Return [x, y] of the center of cell containing provided text 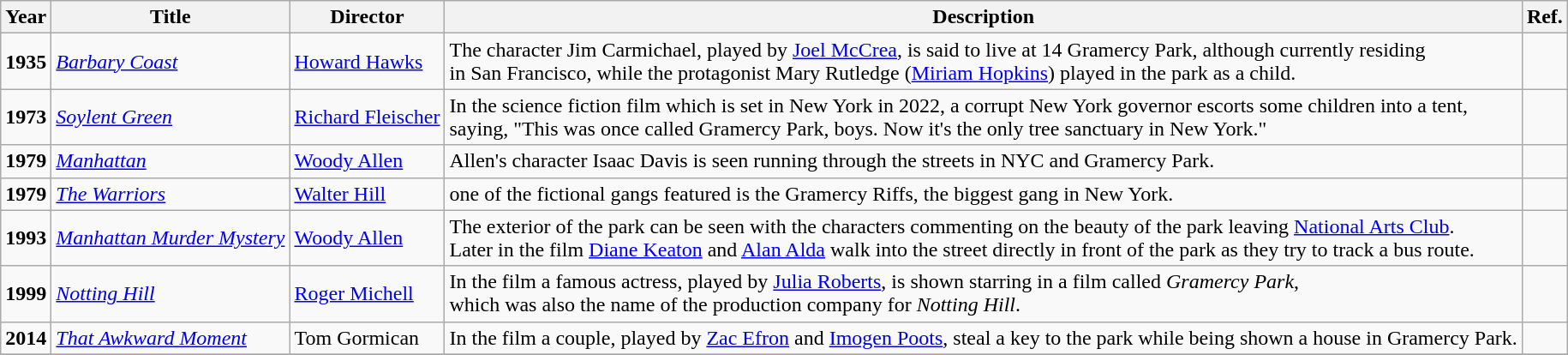
Howard Hawks [367, 62]
The Warriors [171, 194]
In the film a couple, played by Zac Efron and Imogen Poots, steal a key to the park while being shown a house in Gramercy Park. [984, 338]
1993 [26, 238]
Walter Hill [367, 194]
1935 [26, 62]
2014 [26, 338]
That Awkward Moment [171, 338]
one of the fictional gangs featured is the Gramercy Riffs, the biggest gang in New York. [984, 194]
Soylent Green [171, 117]
Director [367, 17]
Roger Michell [367, 293]
Description [984, 17]
Barbary Coast [171, 62]
Notting Hill [171, 293]
Tom Gormican [367, 338]
Allen's character Isaac Davis is seen running through the streets in NYC and Gramercy Park. [984, 161]
Title [171, 17]
Manhattan [171, 161]
1999 [26, 293]
Ref. [1544, 17]
Manhattan Murder Mystery [171, 238]
Richard Fleischer [367, 117]
Year [26, 17]
1973 [26, 117]
